Locate the cell with the specified text and output its (X, Y) center coordinate. 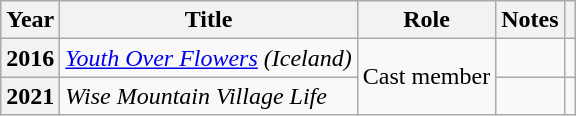
Wise Mountain Village Life (208, 96)
Notes (530, 20)
2016 (30, 58)
Title (208, 20)
Youth Over Flowers (Iceland) (208, 58)
2021 (30, 96)
Cast member (426, 77)
Year (30, 20)
Role (426, 20)
